Identify which cell holds the provided text, then report its [X, Y] central coordinate. 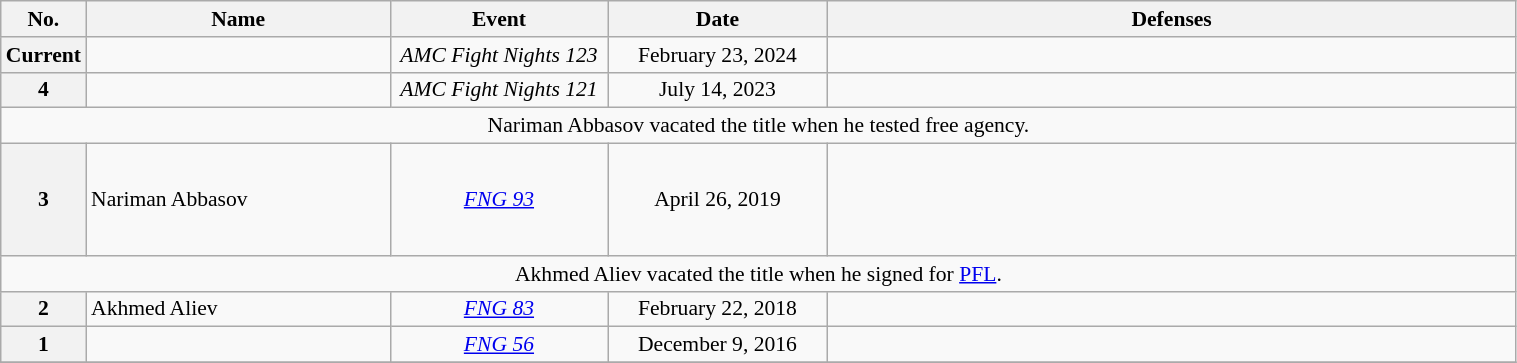
February 23, 2024 [718, 55]
2 [44, 309]
4 [44, 90]
Nariman Abbasov vacated the title when he tested free agency. [758, 126]
February 22, 2018 [718, 309]
Name [238, 19]
FNG 93 [499, 200]
Date [718, 19]
FNG 83 [499, 309]
1 [44, 345]
Akhmed Aliev vacated the title when he signed for PFL. [758, 274]
December 9, 2016 [718, 345]
AMC Fight Nights 121 [499, 90]
Nariman Abbasov [238, 200]
FNG 56 [499, 345]
3 [44, 200]
Defenses [1172, 19]
No. [44, 19]
July 14, 2023 [718, 90]
AMC Fight Nights 123 [499, 55]
Current [44, 55]
April 26, 2019 [718, 200]
Akhmed Aliev [238, 309]
Event [499, 19]
